Find where the given text appears and provide that cell's center as (X, Y) coordinate. 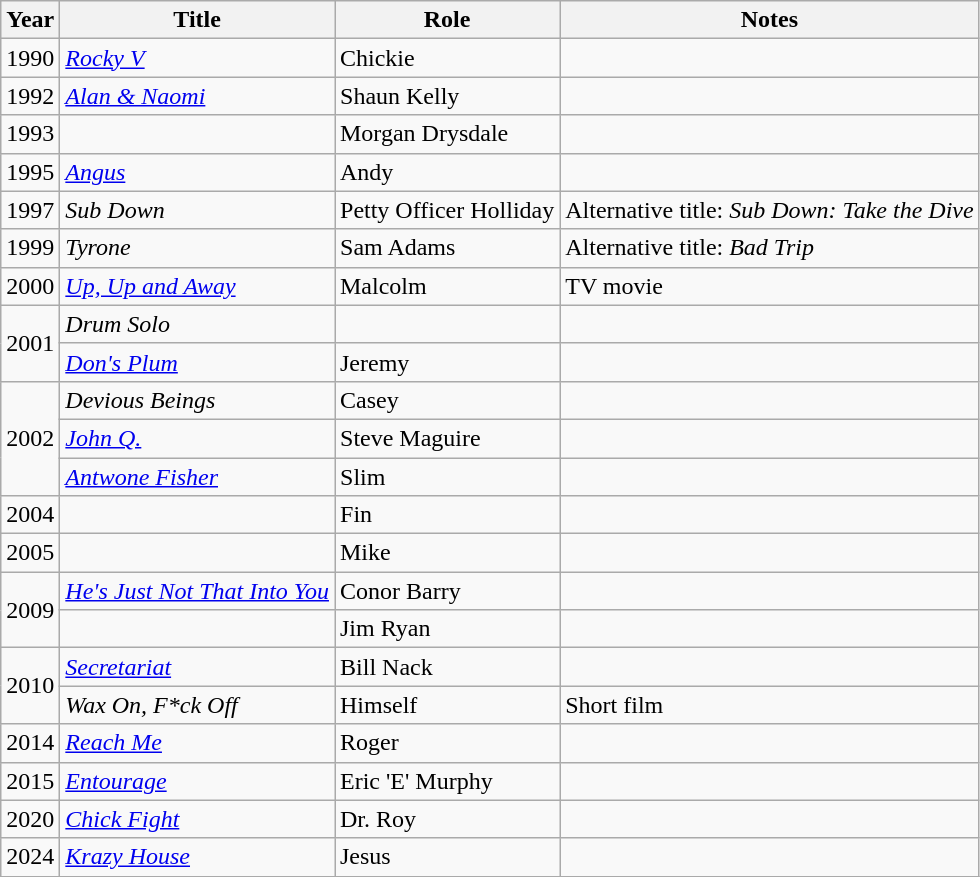
1990 (30, 58)
Petty Officer Holliday (446, 210)
Wax On, F*ck Off (198, 705)
Mike (446, 553)
Himself (446, 705)
2000 (30, 286)
Antwone Fisher (198, 477)
John Q. (198, 438)
2020 (30, 819)
Slim (446, 477)
Alternative title: Sub Down: Take the Dive (770, 210)
Eric 'E' Murphy (446, 781)
2024 (30, 857)
2004 (30, 515)
Shaun Kelly (446, 96)
2010 (30, 686)
Fin (446, 515)
Notes (770, 20)
1999 (30, 248)
Morgan Drysdale (446, 134)
Don's Plum (198, 362)
Drum Solo (198, 324)
1995 (30, 172)
Tyrone (198, 248)
Roger (446, 743)
Bill Nack (446, 667)
Reach Me (198, 743)
He's Just Not That Into You (198, 591)
Casey (446, 400)
2009 (30, 610)
Sub Down (198, 210)
Steve Maguire (446, 438)
TV movie (770, 286)
Jim Ryan (446, 629)
Short film (770, 705)
2002 (30, 438)
Sam Adams (446, 248)
Jeremy (446, 362)
Chickie (446, 58)
2001 (30, 343)
Title (198, 20)
Rocky V (198, 58)
2014 (30, 743)
Chick Fight (198, 819)
1997 (30, 210)
Alternative title: Bad Trip (770, 248)
2005 (30, 553)
Devious Beings (198, 400)
1992 (30, 96)
2015 (30, 781)
Role (446, 20)
Alan & Naomi (198, 96)
Dr. Roy (446, 819)
Andy (446, 172)
Year (30, 20)
Secretariat (198, 667)
Entourage (198, 781)
Krazy House (198, 857)
Angus (198, 172)
Jesus (446, 857)
1993 (30, 134)
Malcolm (446, 286)
Up, Up and Away (198, 286)
Conor Barry (446, 591)
